Return the [x, y] coordinate for the center point of the cell that contains the specified text.  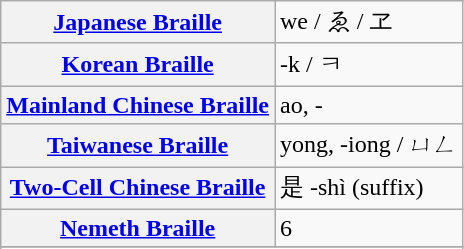
Japanese Braille [138, 22]
ao, - [368, 105]
-k / ㅋ [368, 64]
Two-Cell Chinese Braille [138, 188]
Korean Braille [138, 64]
是 -shì (suffix) [368, 188]
Nemeth Braille [138, 228]
yong, -iong / ㄩㄥ [368, 146]
6 [368, 228]
Taiwanese Braille [138, 146]
we / ゑ / ヱ [368, 22]
Mainland Chinese Braille [138, 105]
